Search for the cell housing the specified text and yield its (X, Y) center coordinate. 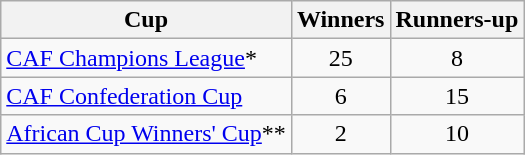
10 (457, 134)
Winners (340, 20)
25 (340, 58)
Cup (146, 20)
CAF Champions League* (146, 58)
CAF Confederation Cup (146, 96)
15 (457, 96)
6 (340, 96)
2 (340, 134)
African Cup Winners' Cup** (146, 134)
Runners-up (457, 20)
8 (457, 58)
